Return [x, y] of the center of cell containing provided text 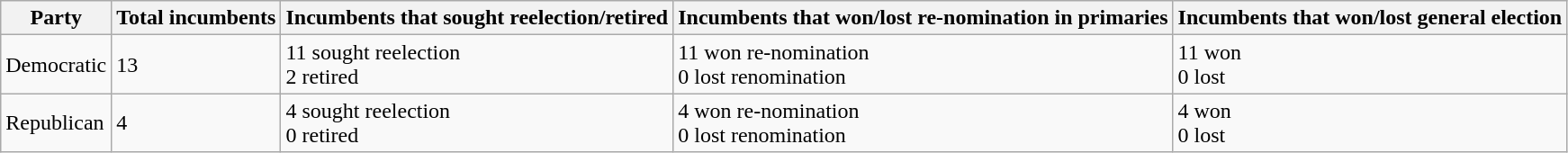
11 won0 lost [1370, 65]
Total incumbents [196, 18]
Democratic [56, 65]
Party [56, 18]
11 won re-nomination0 lost renomination [924, 65]
11 sought reelection2 retired [477, 65]
Republican [56, 122]
4 won re-nomination0 lost renomination [924, 122]
Incumbents that sought reelection/retired [477, 18]
4 sought reelection0 retired [477, 122]
Incumbents that won/lost re-nomination in primaries [924, 18]
Incumbents that won/lost general election [1370, 18]
4 won0 lost [1370, 122]
4 [196, 122]
13 [196, 65]
